Locate the cell with the specified text and output its (x, y) center coordinate. 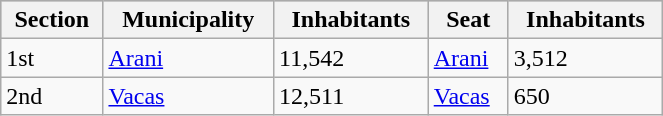
11,542 (350, 58)
2nd (52, 96)
650 (586, 96)
12,511 (350, 96)
Municipality (188, 20)
Seat (468, 20)
Section (52, 20)
1st (52, 58)
3,512 (586, 58)
